For the text-containing cell, return its midpoint in [x, y] coordinate format. 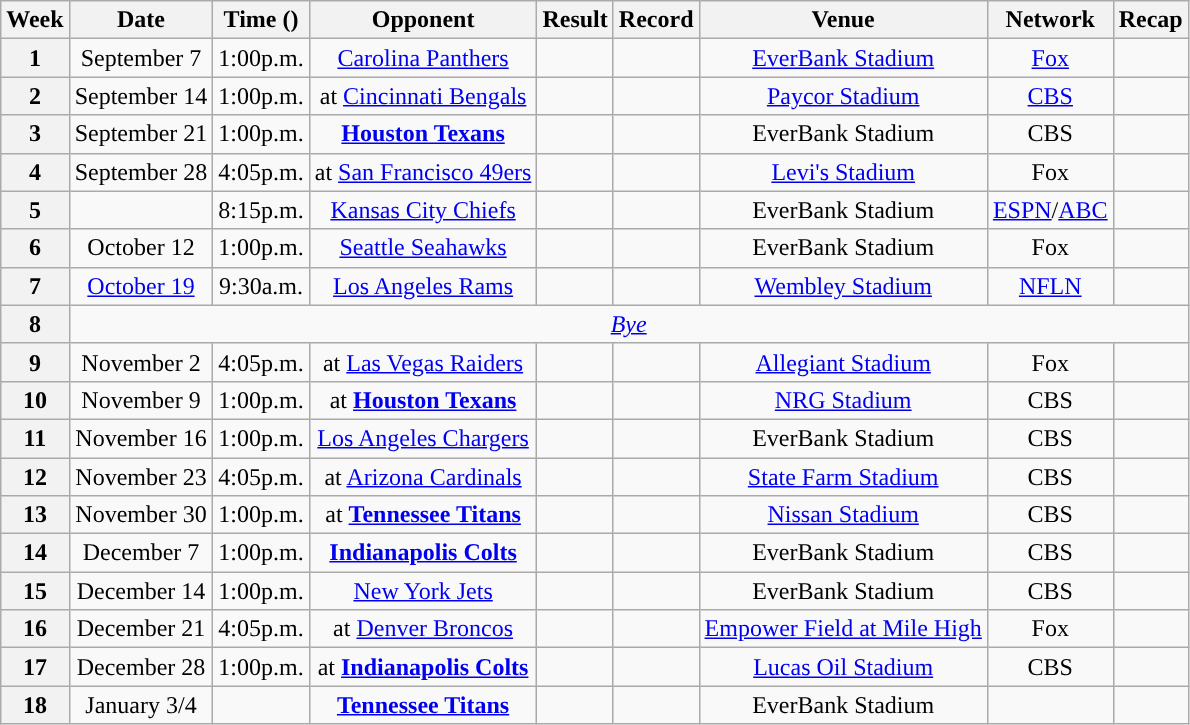
November 16 [141, 438]
Seattle Seahawks [423, 248]
14 [35, 553]
Opponent [423, 20]
October 12 [141, 248]
5 [35, 210]
October 19 [141, 286]
18 [35, 705]
10 [35, 400]
Venue [843, 20]
Indianapolis Colts [423, 553]
at Arizona Cardinals [423, 477]
9:30a.m. [261, 286]
Nissan Stadium [843, 515]
at San Francisco 49ers [423, 172]
Kansas City Chiefs [423, 210]
Wembley Stadium [843, 286]
September 14 [141, 96]
at Las Vegas Raiders [423, 362]
Los Angeles Chargers [423, 438]
NFLN [1050, 286]
September 7 [141, 58]
NRG Stadium [843, 400]
Empower Field at Mile High [843, 629]
15 [35, 591]
November 2 [141, 362]
1 [35, 58]
Houston Texans [423, 134]
Date [141, 20]
Time () [261, 20]
3 [35, 134]
at Cincinnati Bengals [423, 96]
State Farm Stadium [843, 477]
Allegiant Stadium [843, 362]
Bye [628, 324]
Lucas Oil Stadium [843, 667]
6 [35, 248]
9 [35, 362]
Carolina Panthers [423, 58]
Network [1050, 20]
December 7 [141, 553]
at Indianapolis Colts [423, 667]
16 [35, 629]
September 21 [141, 134]
November 30 [141, 515]
Week [35, 20]
8 [35, 324]
at Tennessee Titans [423, 515]
ESPN/ABC [1050, 210]
2 [35, 96]
January 3/4 [141, 705]
December 14 [141, 591]
New York Jets [423, 591]
December 28 [141, 667]
11 [35, 438]
17 [35, 667]
Tennessee Titans [423, 705]
Record [656, 20]
November 9 [141, 400]
Paycor Stadium [843, 96]
November 23 [141, 477]
13 [35, 515]
December 21 [141, 629]
Recap [1150, 20]
September 28 [141, 172]
Levi's Stadium [843, 172]
4 [35, 172]
8:15p.m. [261, 210]
Los Angeles Rams [423, 286]
7 [35, 286]
at Denver Broncos [423, 629]
12 [35, 477]
at Houston Texans [423, 400]
Result [575, 20]
